Extract the (X, Y) coordinate from the center of the cell holding the provided text.  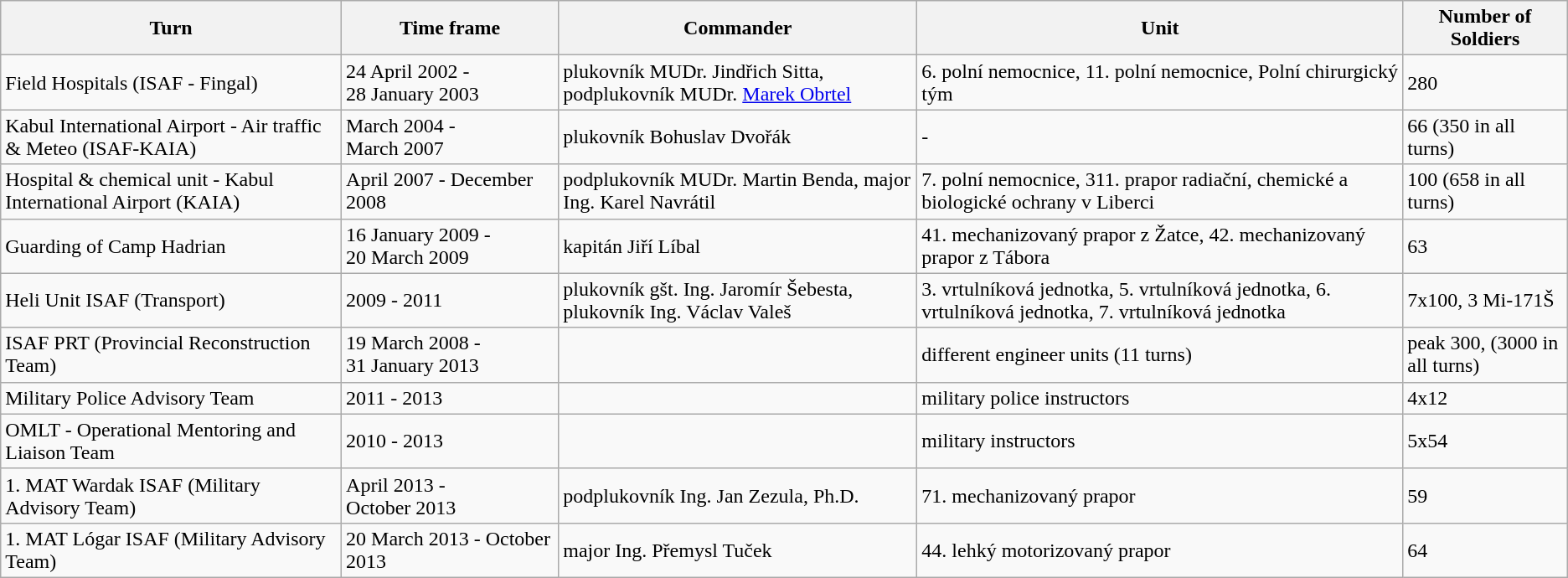
Heli Unit ISAF (Transport) (171, 300)
podplukovník MUDr. Martin Benda, major Ing. Karel Navrátil (738, 191)
6. polní nemocnice, 11. polní nemocnice, Polní chirurgický tým (1160, 82)
59 (1485, 496)
kapitán Jiří Líbal (738, 246)
Guarding of Camp Hadrian (171, 246)
Kabul International Airport - Air traffic & Meteo (ISAF-KAIA) (171, 137)
7. polní nemocnice, 311. prapor radiační, chemické a biologické ochrany v Liberci (1160, 191)
military police instructors (1160, 398)
19 March 2008 - 31 January 2013 (451, 355)
podplukovník Ing. Jan Zezula, Ph.D. (738, 496)
plukovník Bohuslav Dvořák (738, 137)
5x54 (1485, 441)
280 (1485, 82)
military instructors (1160, 441)
Unit (1160, 28)
44. lehký motorizovaný prapor (1160, 550)
March 2004 - March 2007 (451, 137)
2011 - 2013 (451, 398)
2010 - 2013 (451, 441)
major Ing. Přemysl Tuček (738, 550)
2009 - 2011 (451, 300)
66 (350 in all turns) (1485, 137)
ISAF PRT (Provincial Reconstruction Team) (171, 355)
Turn (171, 28)
Hospital & chemical unit - Kabul International Airport (KAIA) (171, 191)
63 (1485, 246)
Military Police Advisory Team (171, 398)
Number of Soldiers (1485, 28)
April 2013 - October 2013 (451, 496)
Commander (738, 28)
4x12 (1485, 398)
71. mechanizovaný prapor (1160, 496)
64 (1485, 550)
Field Hospitals (ISAF - Fingal) (171, 82)
24 April 2002 - 28 January 2003 (451, 82)
20 March 2013 - October 2013 (451, 550)
41. mechanizovaný prapor z Žatce, 42. mechanizovaný prapor z Tábora (1160, 246)
- (1160, 137)
plukovník MUDr. Jindřich Sitta, podplukovník MUDr. Marek Obrtel (738, 82)
7x100, 3 Mi-171Š (1485, 300)
OMLT - Operational Mentoring and Liaison Team (171, 441)
1. MAT Wardak ISAF (Military Advisory Team) (171, 496)
April 2007 - December 2008 (451, 191)
100 (658 in all turns) (1485, 191)
plukovník gšt. Ing. Jaromír Šebesta, plukovník Ing. Václav Valeš (738, 300)
Time frame (451, 28)
peak 300, (3000 in all turns) (1485, 355)
different engineer units (11 turns) (1160, 355)
3. vrtulníková jednotka, 5. vrtulníková jednotka, 6. vrtulníková jednotka, 7. vrtulníková jednotka (1160, 300)
16 January 2009 - 20 March 2009 (451, 246)
1. MAT Lógar ISAF (Military Advisory Team) (171, 550)
